Scan for the cell matching the given text and deliver its [X, Y] coordinate at center. 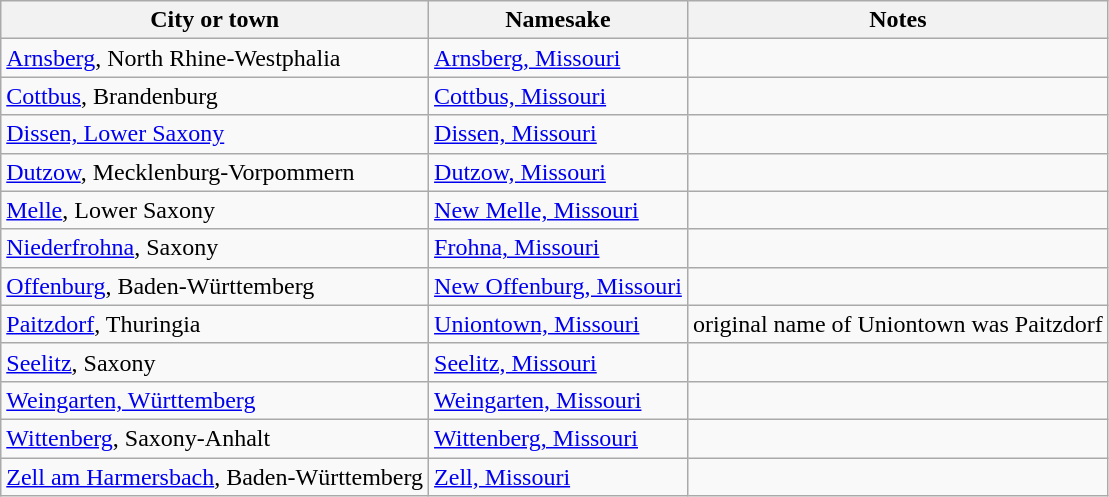
New Offenburg, Missouri [558, 286]
original name of Uniontown was Paitzdorf [898, 324]
Melle, Lower Saxony [215, 210]
Dutzow, Missouri [558, 172]
Paitzdorf, Thuringia [215, 324]
Weingarten, Württemberg [215, 400]
Wittenberg, Missouri [558, 438]
Frohna, Missouri [558, 248]
Wittenberg, Saxony-Anhalt [215, 438]
Offenburg, Baden-Württemberg [215, 286]
Cottbus, Brandenburg [215, 96]
Cottbus, Missouri [558, 96]
City or town [215, 20]
Dissen, Lower Saxony [215, 134]
Seelitz, Missouri [558, 362]
Arnsberg, Missouri [558, 58]
Niederfrohna, Saxony [215, 248]
New Melle, Missouri [558, 210]
Zell am Harmersbach, Baden-Württemberg [215, 477]
Seelitz, Saxony [215, 362]
Uniontown, Missouri [558, 324]
Dutzow, Mecklenburg-Vorpommern [215, 172]
Notes [898, 20]
Zell, Missouri [558, 477]
Dissen, Missouri [558, 134]
Weingarten, Missouri [558, 400]
Arnsberg, North Rhine-Westphalia [215, 58]
Namesake [558, 20]
